Provide the (X, Y) coordinate of the cell's center where the given text is located.  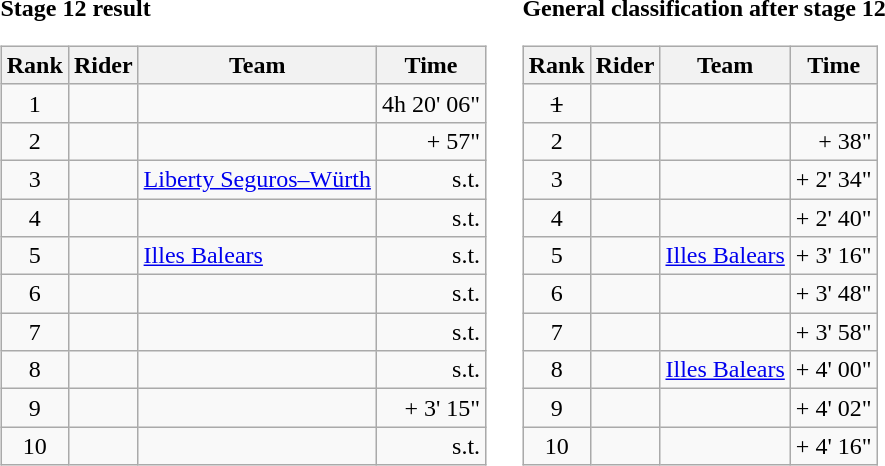
+ 3' 58" (834, 332)
+ 2' 40" (834, 217)
+ 38" (834, 141)
Liberty Seguros–Würth (257, 179)
+ 3' 16" (834, 256)
+ 4' 00" (834, 370)
+ 57" (430, 141)
+ 4' 16" (834, 446)
4h 20' 06" (430, 103)
+ 3' 15" (430, 408)
+ 2' 34" (834, 179)
+ 3' 48" (834, 294)
+ 4' 02" (834, 408)
